For the text-containing cell, return its midpoint in [x, y] coordinate format. 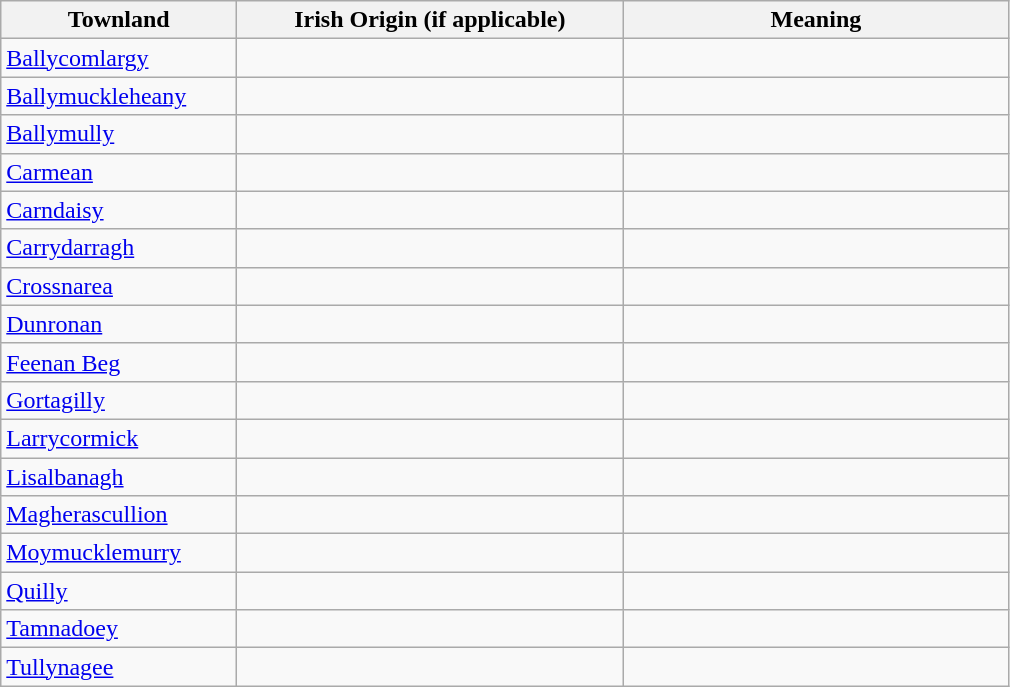
Larrycormick [119, 438]
Crossnarea [119, 286]
Carrydarragh [119, 248]
Carmean [119, 172]
Ballymully [119, 134]
Tamnadoey [119, 629]
Ballymuckleheany [119, 96]
Dunronan [119, 324]
Townland [119, 20]
Meaning [816, 20]
Irish Origin (if applicable) [430, 20]
Gortagilly [119, 400]
Feenan Beg [119, 362]
Moymucklemurry [119, 553]
Magherascullion [119, 515]
Carndaisy [119, 210]
Quilly [119, 591]
Ballycomlargy [119, 58]
Lisalbanagh [119, 477]
Tullynagee [119, 667]
